For the text-containing cell, return its midpoint in (X, Y) coordinate format. 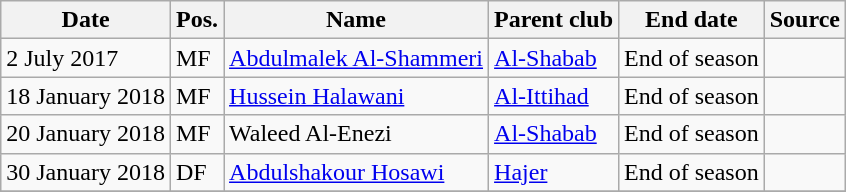
Parent club (554, 20)
Name (356, 20)
Hajer (554, 172)
Abdulmalek Al-Shammeri (356, 58)
Abdulshakour Hosawi (356, 172)
30 January 2018 (86, 172)
18 January 2018 (86, 96)
Waleed Al-Enezi (356, 134)
Al-Ittihad (554, 96)
Hussein Halawani (356, 96)
DF (196, 172)
20 January 2018 (86, 134)
Source (804, 20)
2 July 2017 (86, 58)
End date (692, 20)
Pos. (196, 20)
Date (86, 20)
